Identify which cell holds the provided text, then report its (X, Y) central coordinate. 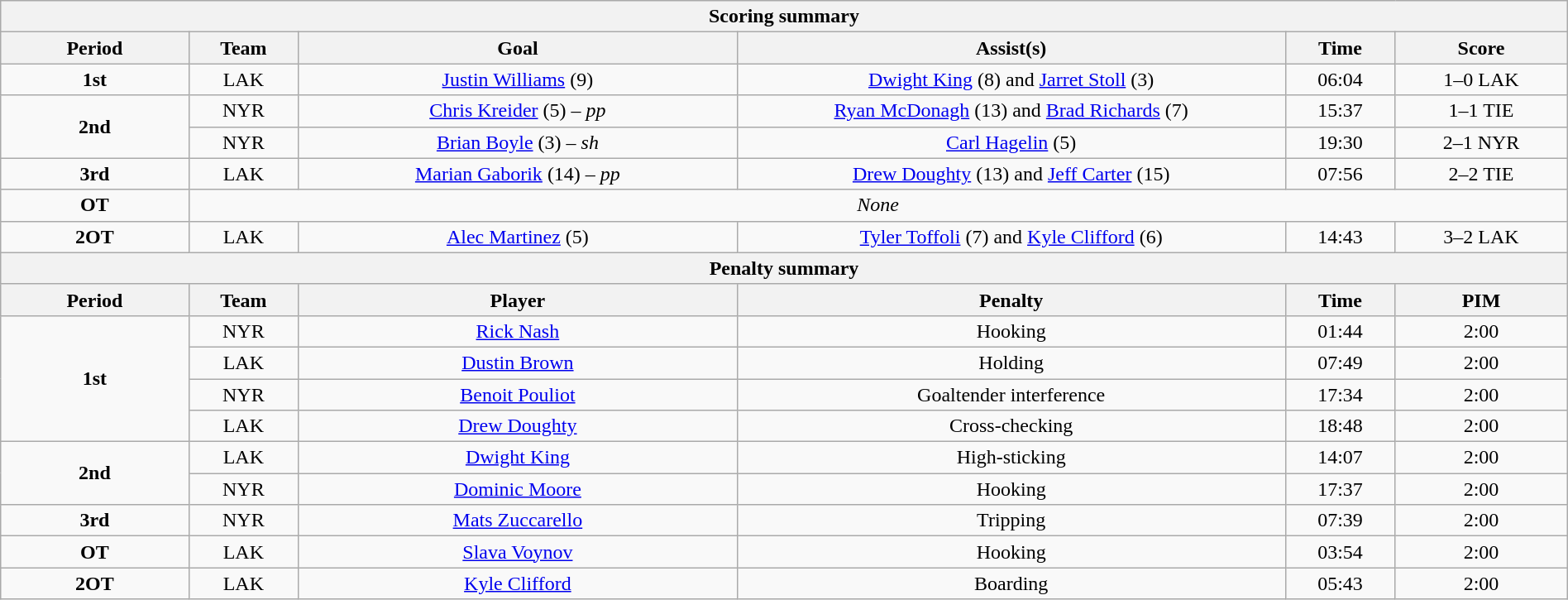
Alec Martinez (5) (518, 237)
Scoring summary (784, 17)
Rick Nash (518, 331)
06:04 (1340, 79)
Dwight King (518, 458)
01:44 (1340, 331)
Dwight King (8) and Jarret Stoll (3) (1011, 79)
Mats Zuccarello (518, 521)
Brian Boyle (3) – sh (518, 142)
Marian Gaborik (14) – pp (518, 174)
Score (1481, 48)
Drew Doughty (13) and Jeff Carter (15) (1011, 174)
Benoit Pouliot (518, 395)
Penalty (1011, 300)
None (878, 205)
18:48 (1340, 426)
Tripping (1011, 521)
15:37 (1340, 111)
Goal (518, 48)
14:43 (1340, 237)
Carl Hagelin (5) (1011, 142)
19:30 (1340, 142)
07:39 (1340, 521)
2–2 TIE (1481, 174)
Boarding (1011, 583)
PIM (1481, 300)
Drew Doughty (518, 426)
07:49 (1340, 362)
Cross-checking (1011, 426)
Dominic Moore (518, 489)
Holding (1011, 362)
05:43 (1340, 583)
Slava Voynov (518, 552)
Assist(s) (1011, 48)
Tyler Toffoli (7) and Kyle Clifford (6) (1011, 237)
17:34 (1340, 395)
High-sticking (1011, 458)
Kyle Clifford (518, 583)
Goaltender interference (1011, 395)
Player (518, 300)
Chris Kreider (5) – pp (518, 111)
Justin Williams (9) (518, 79)
Penalty summary (784, 268)
3–2 LAK (1481, 237)
2–1 NYR (1481, 142)
03:54 (1340, 552)
14:07 (1340, 458)
Ryan McDonagh (13) and Brad Richards (7) (1011, 111)
1–0 LAK (1481, 79)
1–1 TIE (1481, 111)
Dustin Brown (518, 362)
17:37 (1340, 489)
07:56 (1340, 174)
